For the text-containing cell, return its midpoint in (X, Y) coordinate format. 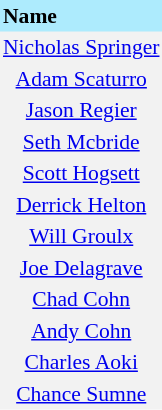
Will Groulx (81, 236)
Joe Delagrave (81, 268)
Seth Mcbride (81, 142)
Derrick Helton (81, 205)
Nicholas Springer (81, 48)
Adam Scaturro (81, 79)
Andy Cohn (81, 331)
Scott Hogsett (81, 174)
Name (81, 16)
Jason Regier (81, 110)
Chance Sumne (81, 394)
Charles Aoki (81, 362)
Chad Cohn (81, 300)
